Extract the [X, Y] coordinate from the center of the cell holding the provided text.  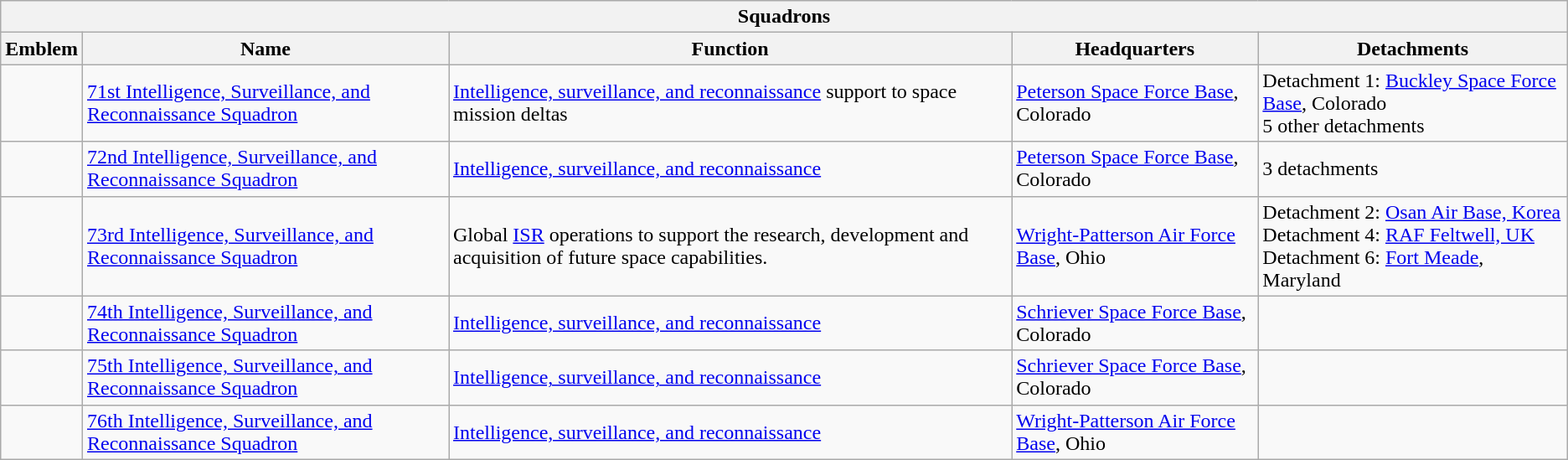
76th Intelligence, Surveillance, and Reconnaissance Squadron [265, 432]
Headquarters [1135, 49]
Name [265, 49]
71st Intelligence, Surveillance, and Reconnaissance Squadron [265, 103]
75th Intelligence, Surveillance, and Reconnaissance Squadron [265, 377]
Detachment 1: Buckley Space Force Base, Colorado5 other detachments [1412, 103]
3 detachments [1412, 169]
72nd Intelligence, Surveillance, and Reconnaissance Squadron [265, 169]
74th Intelligence, Surveillance, and Reconnaissance Squadron [265, 323]
Function [730, 49]
73rd Intelligence, Surveillance, and Reconnaissance Squadron [265, 246]
Detachment 2: Osan Air Base, KoreaDetachment 4: RAF Feltwell, UKDetachment 6: Fort Meade, Maryland [1412, 246]
Global ISR operations to support the research, development and acquisition of future space capabilities. [730, 246]
Detachments [1412, 49]
Emblem [42, 49]
Intelligence, surveillance, and reconnaissance support to space mission deltas [730, 103]
Squadrons [784, 17]
